Scan for the cell matching the given text and deliver its (x, y) coordinate at center. 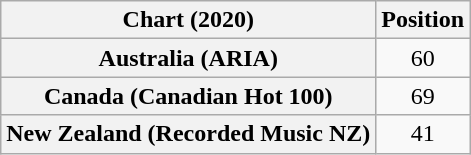
69 (423, 96)
New Zealand (Recorded Music NZ) (188, 134)
Position (423, 20)
41 (423, 134)
60 (423, 58)
Australia (ARIA) (188, 58)
Chart (2020) (188, 20)
Canada (Canadian Hot 100) (188, 96)
